Return the (x, y) coordinate for the center point of the cell that contains the specified text.  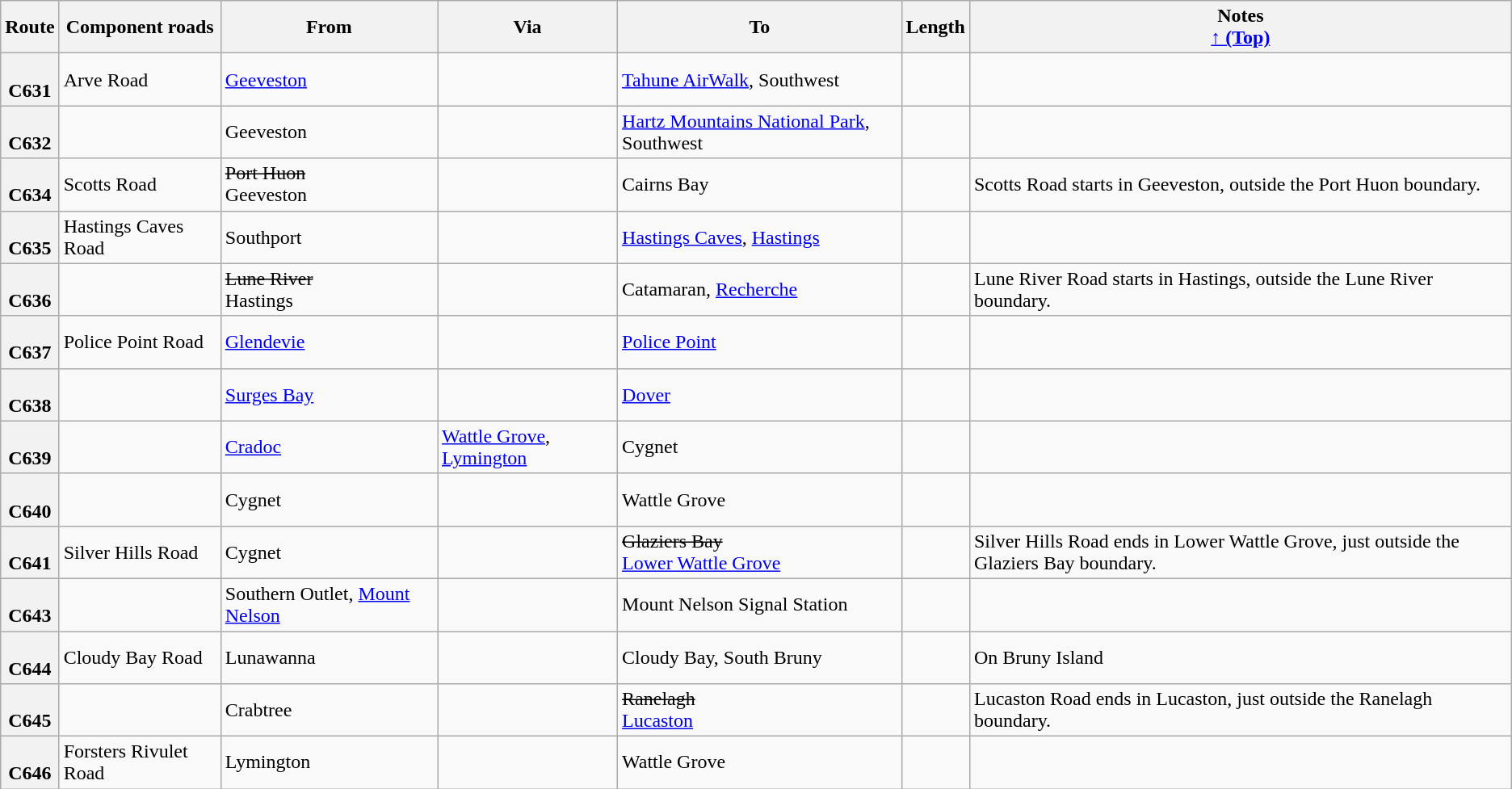
Lunawanna (329, 657)
Tahune AirWalk, Southwest (760, 79)
Silver Hills Road ends in Lower Wattle Grove, just outside the Glaziers Bay boundary. (1241, 552)
Scotts Road starts in Geeveston, outside the Port Huon boundary. (1241, 184)
Scotts Road (140, 184)
Glaziers Bay Lower Wattle Grove (760, 552)
Cairns Bay (760, 184)
Notes↑ (Top) (1241, 27)
Lymington (329, 762)
Forsters Rivulet Road (140, 762)
C634 (30, 184)
Hartz Mountains National Park, Southwest (760, 132)
C646 (30, 762)
From (329, 27)
Lune River Road starts in Hastings, outside the Lune River boundary. (1241, 289)
C631 (30, 79)
C636 (30, 289)
On Bruny Island (1241, 657)
Arve Road (140, 79)
Port Huon Geeveston (329, 184)
C644 (30, 657)
C637 (30, 342)
Route (30, 27)
Cloudy Bay Road (140, 657)
Southport (329, 237)
Lune River Hastings (329, 289)
Police Point Road (140, 342)
Catamaran, Recherche (760, 289)
C640 (30, 499)
Hastings Caves Road (140, 237)
Southern Outlet, Mount Nelson (329, 604)
Silver Hills Road (140, 552)
Ranelagh Lucaston (760, 711)
C641 (30, 552)
C638 (30, 394)
Cradoc (329, 447)
Crabtree (329, 711)
Lucaston Road ends in Lucaston, just outside the Ranelagh boundary. (1241, 711)
C643 (30, 604)
Wattle Grove, Lymington (528, 447)
Component roads (140, 27)
Surges Bay (329, 394)
Via (528, 27)
C632 (30, 132)
Length (935, 27)
C645 (30, 711)
Hastings Caves, Hastings (760, 237)
Dover (760, 394)
To (760, 27)
Glendevie (329, 342)
C639 (30, 447)
Police Point (760, 342)
Cloudy Bay, South Bruny (760, 657)
Mount Nelson Signal Station (760, 604)
C635 (30, 237)
